Detect which cell encompasses the target text, then output its [x, y] center coordinate. 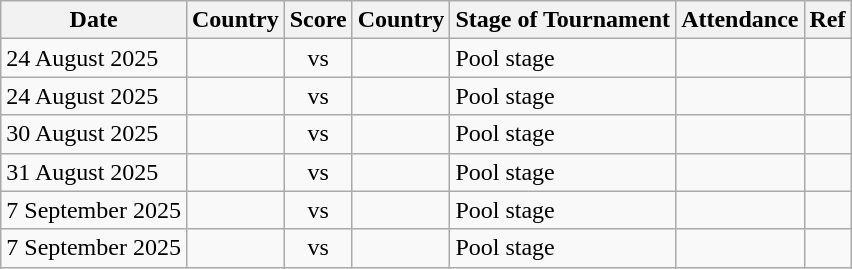
31 August 2025 [94, 172]
Date [94, 20]
Ref [828, 20]
Attendance [740, 20]
Score [318, 20]
30 August 2025 [94, 134]
Stage of Tournament [563, 20]
